Scan for the cell matching the given text and deliver its (X, Y) coordinate at center. 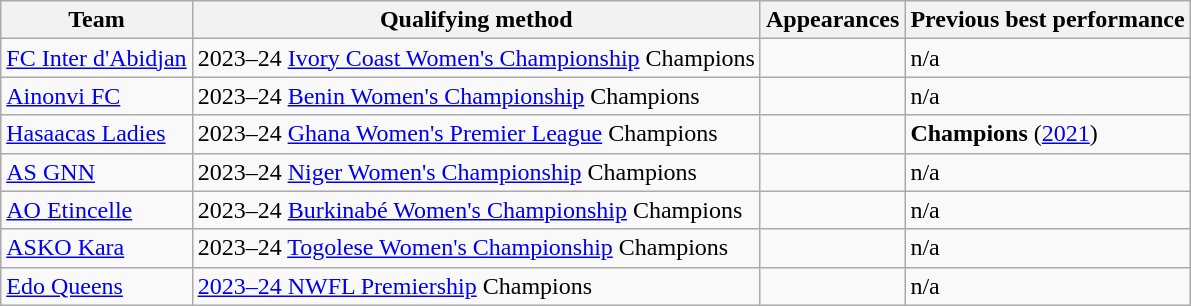
Previous best performance (1048, 20)
AS GNN (96, 172)
Edo Queens (96, 286)
2023–24 NWFL Premiership Champions (476, 286)
Hasaacas Ladies (96, 134)
Qualifying method (476, 20)
Appearances (832, 20)
2023–24 Benin Women's Championship Champions (476, 96)
2023–24 Burkinabé Women's Championship Champions (476, 210)
2023–24 Niger Women's Championship Champions (476, 172)
2023–24 Ghana Women's Premier League Champions (476, 134)
AO Etincelle (96, 210)
2023–24 Togolese Women's Championship Champions (476, 248)
Champions (2021) (1048, 134)
FC Inter d'Abidjan (96, 58)
ASKO Kara (96, 248)
2023–24 Ivory Coast Women's Championship Champions (476, 58)
Team (96, 20)
Ainonvi FC (96, 96)
